Pinpoint the cell where the given text exists, returning its [x, y] midpoint coordinate. 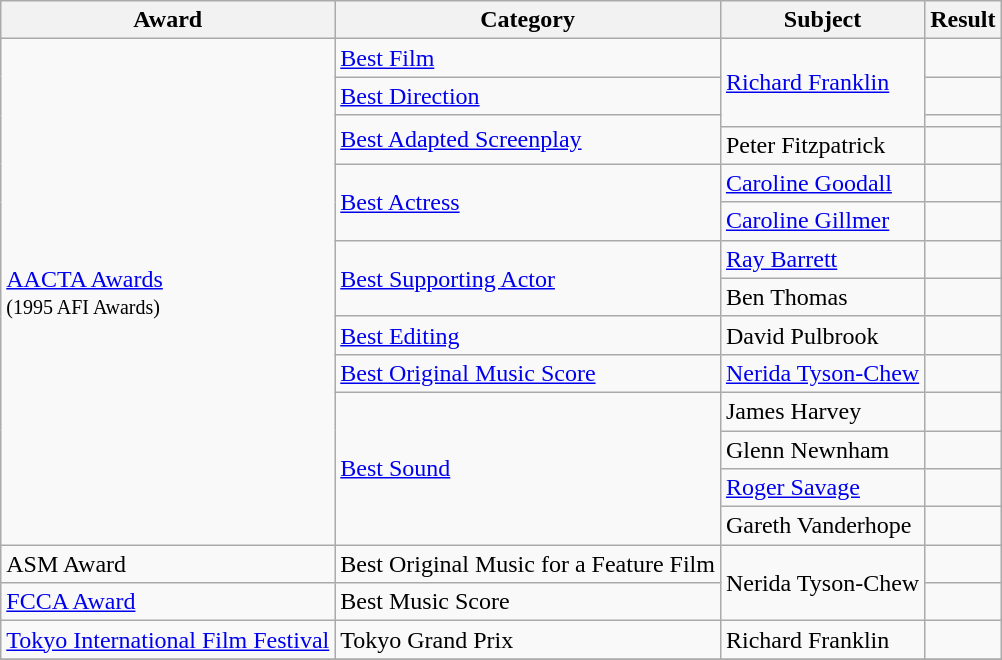
FCCA Award [168, 602]
Caroline Gillmer [822, 221]
James Harvey [822, 411]
Roger Savage [822, 488]
Best Supporting Actor [528, 278]
Tokyo Grand Prix [528, 640]
Tokyo International Film Festival [168, 640]
David Pulbrook [822, 335]
Best Music Score [528, 602]
Peter Fitzpatrick [822, 145]
Best Direction [528, 96]
AACTA Awards(1995 AFI Awards) [168, 292]
Glenn Newnham [822, 449]
Result [963, 20]
Award [168, 20]
Ben Thomas [822, 297]
Best Sound [528, 468]
Best Original Music Score [528, 373]
Best Actress [528, 202]
Gareth Vanderhope [822, 526]
Best Original Music for a Feature Film [528, 564]
Ray Barrett [822, 259]
Category [528, 20]
Caroline Goodall [822, 183]
Subject [822, 20]
Best Adapted Screenplay [528, 140]
Best Editing [528, 335]
Best Film [528, 58]
ASM Award [168, 564]
